Identify which cell holds the provided text, then report its (X, Y) central coordinate. 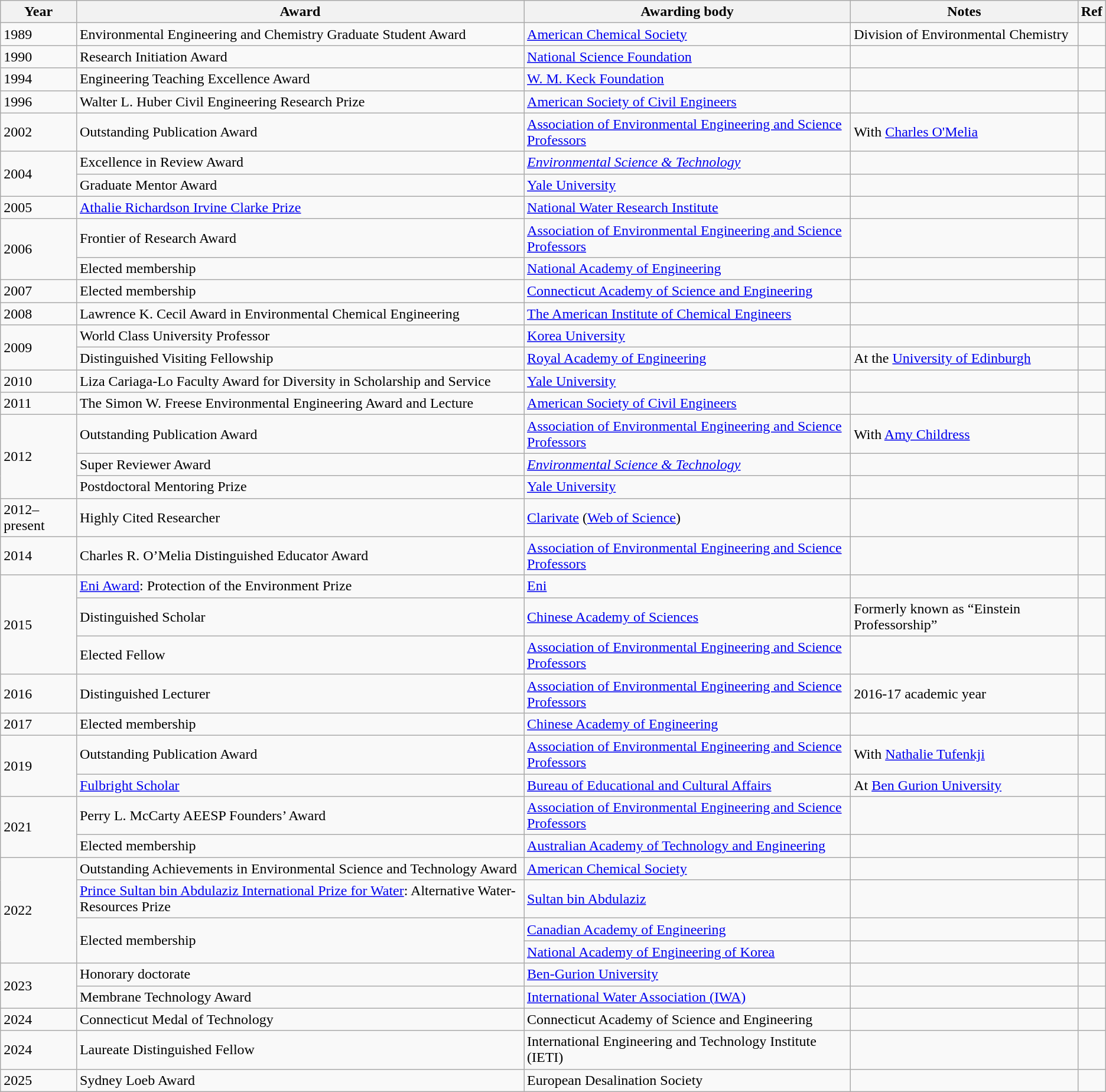
2011 (39, 404)
Walter L. Huber Civil Engineering Research Prize (300, 102)
Excellence in Review Award (300, 162)
At Ben Gurion University (964, 785)
Formerly known as “Einstein Professorship” (964, 617)
2025 (39, 1080)
2008 (39, 314)
2023 (39, 986)
Distinguished Visiting Fellowship (300, 359)
National Water Research Institute (688, 207)
Ben-Gurion University (688, 974)
Perry L. McCarty AEESP Founders’ Award (300, 815)
2019 (39, 766)
2015 (39, 625)
Highly Cited Researcher (300, 518)
Outstanding Achievements in Environmental Science and Technology Award (300, 869)
The Simon W. Freese Environmental Engineering Award and Lecture (300, 404)
Research Initiation Award (300, 57)
With Charles O'Melia (964, 132)
Connecticut Medal of Technology (300, 1019)
World Class University Professor (300, 336)
Canadian Academy of Engineering (688, 929)
Australian Academy of Technology and Engineering (688, 846)
National Academy of Engineering (688, 268)
Korea University (688, 336)
Engineering Teaching Excellence Award (300, 79)
Award (300, 12)
2012–present (39, 518)
National Academy of Engineering of Korea (688, 952)
With Nathalie Tufenkji (964, 754)
Charles R. O’Melia Distinguished Educator Award (300, 555)
Sultan bin Abdulaziz (688, 899)
2006 (39, 249)
W. M. Keck Foundation (688, 79)
Environmental Engineering and Chemistry Graduate Student Award (300, 34)
2021 (39, 827)
European Desalination Society (688, 1080)
At the University of Edinburgh (964, 359)
Distinguished Scholar (300, 617)
Elected Fellow (300, 655)
International Engineering and Technology Institute (IETI) (688, 1049)
1994 (39, 79)
International Water Association (IWA) (688, 997)
Clarivate (Web of Science) (688, 518)
Distinguished Lecturer (300, 694)
With Amy Childress (964, 434)
Lawrence K. Cecil Award in Environmental Chemical Engineering (300, 314)
Awarding body (688, 12)
Year (39, 12)
2004 (39, 174)
2010 (39, 381)
Graduate Mentor Award (300, 185)
2016 (39, 694)
2012 (39, 456)
2016-17 academic year (964, 694)
The American Institute of Chemical Engineers (688, 314)
2022 (39, 910)
National Science Foundation (688, 57)
Super Reviewer Award (300, 464)
2005 (39, 207)
Honorary doctorate (300, 974)
Royal Academy of Engineering (688, 359)
Liza Cariaga-Lo Faculty Award for Diversity in Scholarship and Service (300, 381)
Notes (964, 12)
1990 (39, 57)
Membrane Technology Award (300, 997)
Prince Sultan bin Abdulaziz International Prize for Water: Alternative Water-Resources Prize (300, 899)
Chinese Academy of Engineering (688, 724)
Postdoctoral Mentoring Prize (300, 487)
1996 (39, 102)
Eni Award: Protection of the Environment Prize (300, 586)
1989 (39, 34)
Fulbright Scholar (300, 785)
Eni (688, 586)
Athalie Richardson Irvine Clarke Prize (300, 207)
Chinese Academy of Sciences (688, 617)
Division of Environmental Chemistry (964, 34)
Bureau of Educational and Cultural Affairs (688, 785)
2002 (39, 132)
2017 (39, 724)
Ref (1092, 12)
2007 (39, 291)
2009 (39, 347)
Frontier of Research Award (300, 238)
2014 (39, 555)
Sydney Loeb Award (300, 1080)
Laureate Distinguished Fellow (300, 1049)
